Pinpoint the cell where the given text exists, returning its [X, Y] midpoint coordinate. 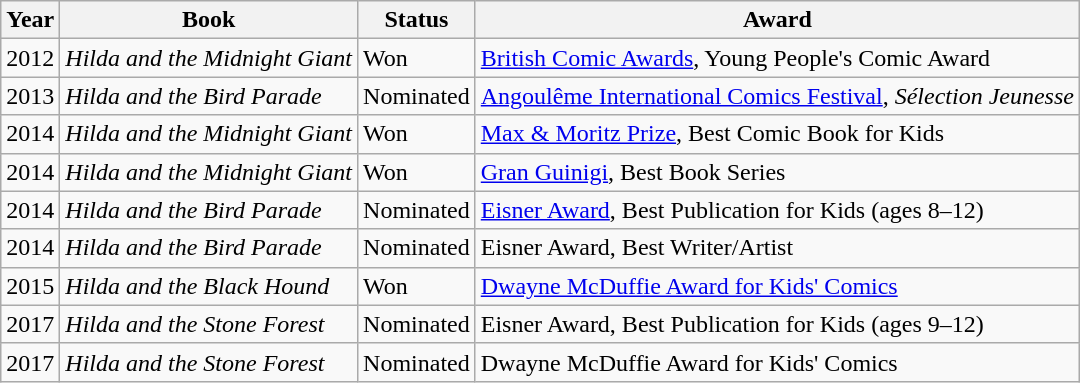
Hilda and the Black Hound [209, 286]
Eisner Award, Best Publication for Kids (ages 9–12) [777, 324]
Year [30, 20]
Eisner Award, Best Writer/Artist [777, 248]
British Comic Awards, Young People's Comic Award [777, 58]
Eisner Award, Best Publication for Kids (ages 8–12) [777, 210]
2013 [30, 96]
Max & Moritz Prize, Best Comic Book for Kids [777, 134]
Book [209, 20]
Gran Guinigi, Best Book Series [777, 172]
2012 [30, 58]
Status [417, 20]
Award [777, 20]
2015 [30, 286]
Angoulême International Comics Festival, Sélection Jeunesse [777, 96]
